Capture the cell that displays the provided text and extract its (X, Y) central coordinate. 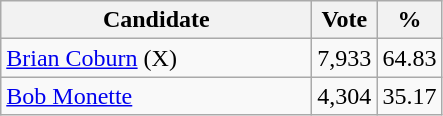
35.17 (410, 96)
Bob Monette (156, 96)
% (410, 20)
Candidate (156, 20)
Vote (344, 20)
7,933 (344, 58)
Brian Coburn (X) (156, 58)
4,304 (344, 96)
64.83 (410, 58)
